Extract the (X, Y) coordinate from the center of the cell holding the provided text.  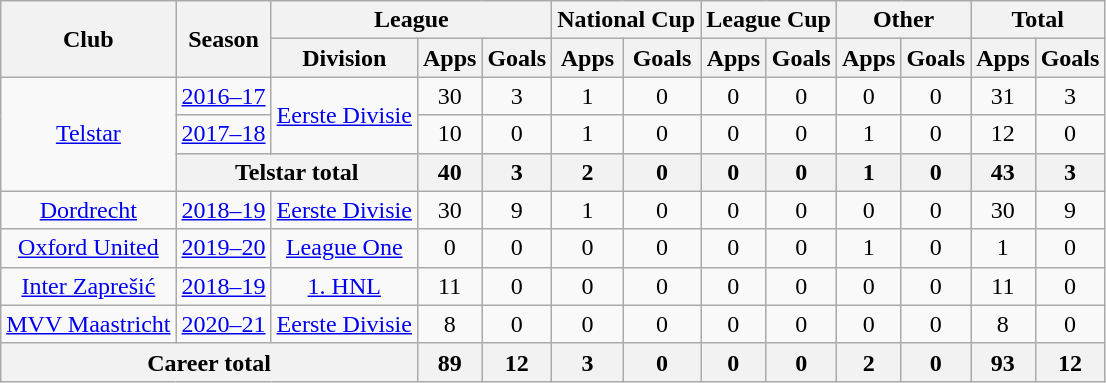
31 (1003, 96)
2020–21 (224, 324)
2019–20 (224, 248)
Telstar total (296, 172)
League Cup (769, 20)
National Cup (626, 20)
2016–17 (224, 96)
MVV Maastricht (88, 324)
Other (903, 20)
Telstar (88, 134)
93 (1003, 362)
10 (449, 134)
Season (224, 39)
Dordrecht (88, 210)
Inter Zaprešić (88, 286)
89 (449, 362)
Oxford United (88, 248)
Club (88, 39)
League One (344, 248)
Career total (210, 362)
43 (1003, 172)
40 (449, 172)
League (412, 20)
Total (1038, 20)
2017–18 (224, 134)
1. HNL (344, 286)
Division (344, 58)
